Pinpoint the cell where the given text exists, returning its [X, Y] midpoint coordinate. 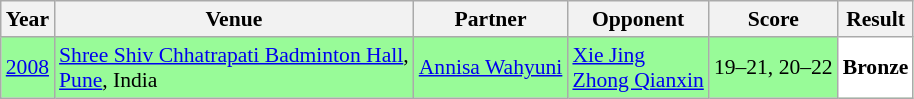
Annisa Wahyuni [491, 68]
Year [28, 19]
Venue [234, 19]
Bronze [876, 68]
Partner [491, 19]
Shree Shiv Chhatrapati Badminton Hall,Pune, India [234, 68]
Xie Jing Zhong Qianxin [638, 68]
19–21, 20–22 [774, 68]
Opponent [638, 19]
2008 [28, 68]
Result [876, 19]
Score [774, 19]
